For the text-containing cell, return its midpoint in (x, y) coordinate format. 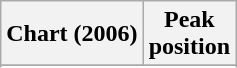
Chart (2006) (72, 34)
Peak position (189, 34)
